Capture the cell that displays the provided text and extract its [x, y] central coordinate. 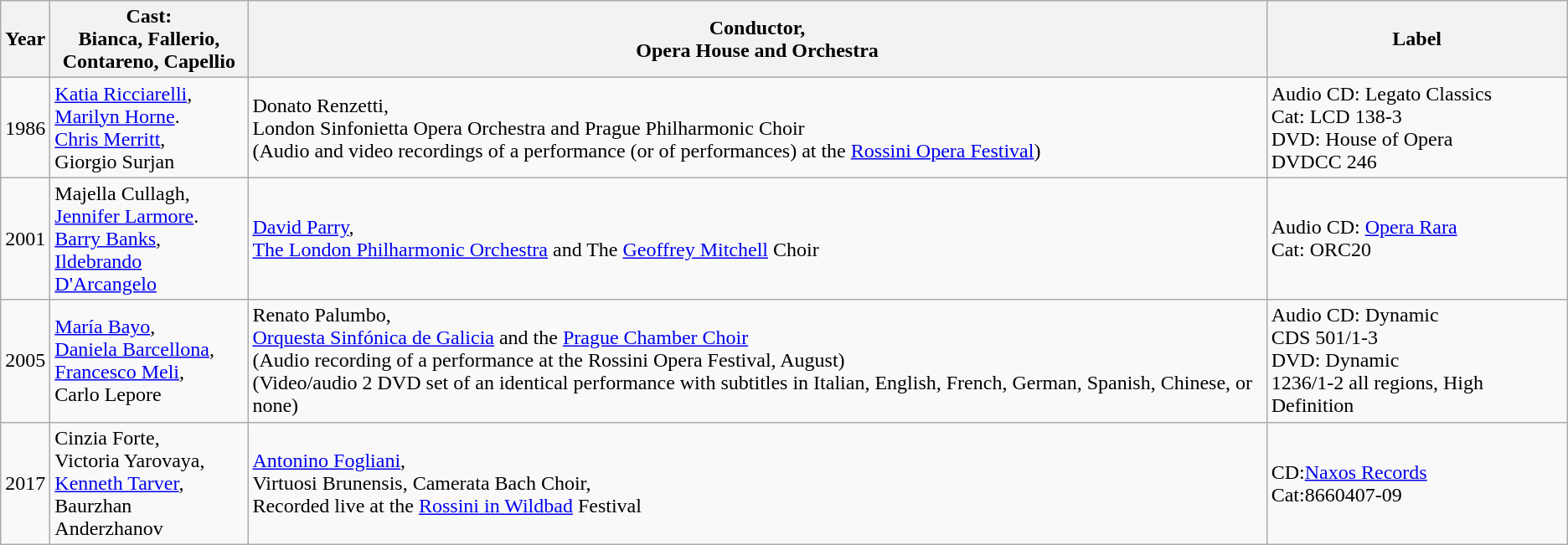
Audio CD: Opera Rara Cat: ORC20 [1417, 239]
Majella Cullagh, Jennifer Larmore.Barry Banks,Ildebrando D'Arcangelo [149, 239]
2017 [25, 483]
2001 [25, 239]
Cinzia Forte,Victoria Yarovaya,Kenneth Tarver,Baurzhan Anderzhanov [149, 483]
Audio CD: DynamicCDS 501/1-3DVD: Dynamic1236/1-2 all regions, High Definition [1417, 361]
2005 [25, 361]
Katia Ricciarelli, Marilyn Horne.Chris Merritt,Giorgio Surjan [149, 127]
Antonino Fogliani,Virtuosi Brunensis, Camerata Bach Choir,Recorded live at the Rossini in Wildbad Festival [757, 483]
Label [1417, 39]
1986 [25, 127]
Year [25, 39]
Conductor,Opera House and Orchestra [757, 39]
CD:Naxos RecordsCat:8660407-09 [1417, 483]
Audio CD: Legato Classics Cat: LCD 138-3 DVD: House of OperaDVDCC 246 [1417, 127]
Cast: Bianca, Fallerio, Contareno, Capellio [149, 39]
David Parry, The London Philharmonic Orchestra and The Geoffrey Mitchell Choir [757, 239]
María Bayo, Daniela Barcellona, Francesco Meli,Carlo Lepore [149, 361]
